Output the (x, y) coordinate of the center of the cell containing the given text.  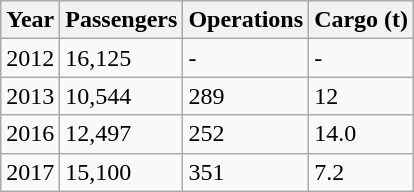
Year (30, 20)
12,497 (122, 134)
289 (246, 96)
351 (246, 172)
15,100 (122, 172)
Cargo (t) (362, 20)
12 (362, 96)
10,544 (122, 96)
2016 (30, 134)
7.2 (362, 172)
252 (246, 134)
2013 (30, 96)
Operations (246, 20)
16,125 (122, 58)
14.0 (362, 134)
2017 (30, 172)
Passengers (122, 20)
2012 (30, 58)
